Scan for the cell matching the given text and deliver its [x, y] coordinate at center. 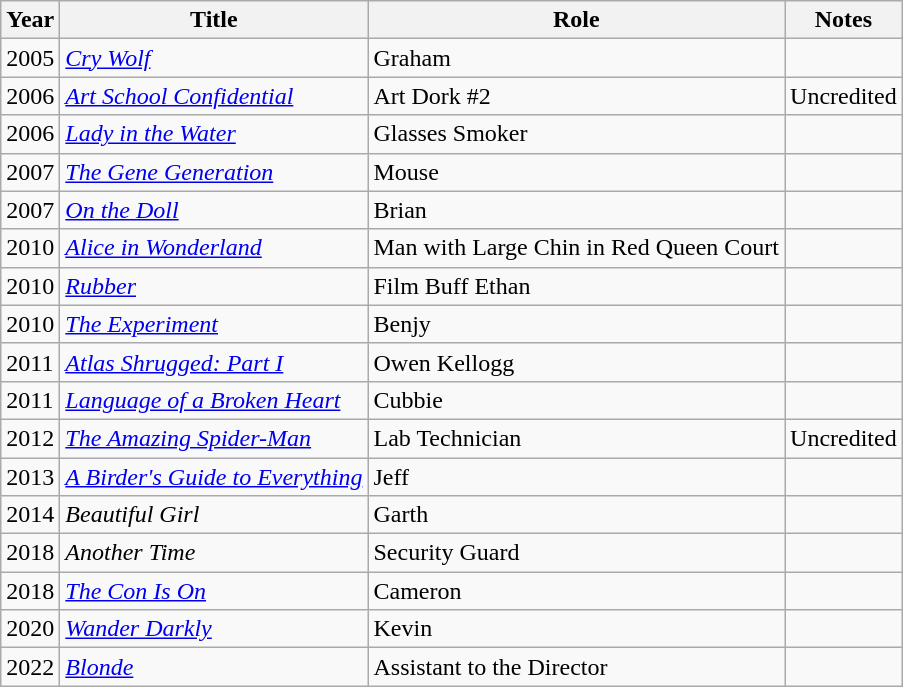
Cubbie [576, 400]
2022 [30, 667]
The Amazing Spider-Man [214, 438]
Language of a Broken Heart [214, 400]
Beautiful Girl [214, 515]
Art School Confidential [214, 96]
Man with Large Chin in Red Queen Court [576, 248]
A Birder's Guide to Everything [214, 477]
Garth [576, 515]
Graham [576, 58]
2005 [30, 58]
Mouse [576, 172]
Year [30, 20]
2014 [30, 515]
2013 [30, 477]
The Experiment [214, 324]
Title [214, 20]
On the Doll [214, 210]
Rubber [214, 286]
Glasses Smoker [576, 134]
Security Guard [576, 553]
2012 [30, 438]
Role [576, 20]
Assistant to the Director [576, 667]
Notes [844, 20]
Brian [576, 210]
Lady in the Water [214, 134]
Art Dork #2 [576, 96]
Atlas Shrugged: Part I [214, 362]
2020 [30, 629]
Film Buff Ethan [576, 286]
Owen Kellogg [576, 362]
Lab Technician [576, 438]
Kevin [576, 629]
Benjy [576, 324]
Wander Darkly [214, 629]
Alice in Wonderland [214, 248]
Jeff [576, 477]
The Gene Generation [214, 172]
Cameron [576, 591]
The Con Is On [214, 591]
Cry Wolf [214, 58]
Another Time [214, 553]
Blonde [214, 667]
